Return the (x, y) coordinate for the center point of the cell that contains the specified text.  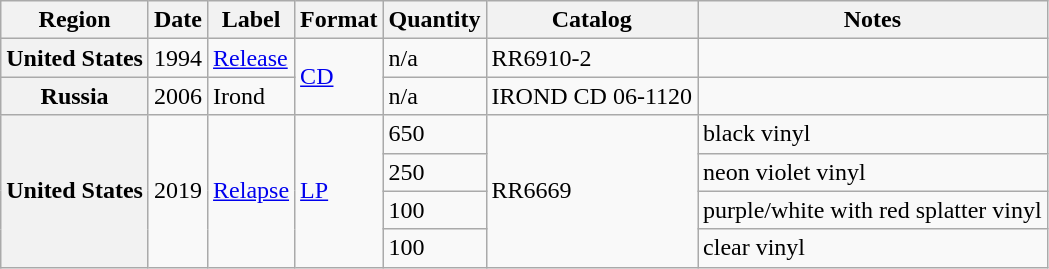
Catalog (592, 20)
Region (75, 20)
RR6669 (592, 191)
Date (178, 20)
Release (252, 58)
250 (434, 172)
purple/white with red splatter vinyl (873, 210)
2019 (178, 191)
1994 (178, 58)
Russia (75, 96)
clear vinyl (873, 248)
neon violet vinyl (873, 172)
Notes (873, 20)
IROND CD 06-1120 (592, 96)
Irond (252, 96)
LP (339, 191)
RR6910-2 (592, 58)
black vinyl (873, 134)
Relapse (252, 191)
CD (339, 77)
2006 (178, 96)
Label (252, 20)
650 (434, 134)
Quantity (434, 20)
Format (339, 20)
